Find where the given text appears and provide that cell's center as [X, Y] coordinate. 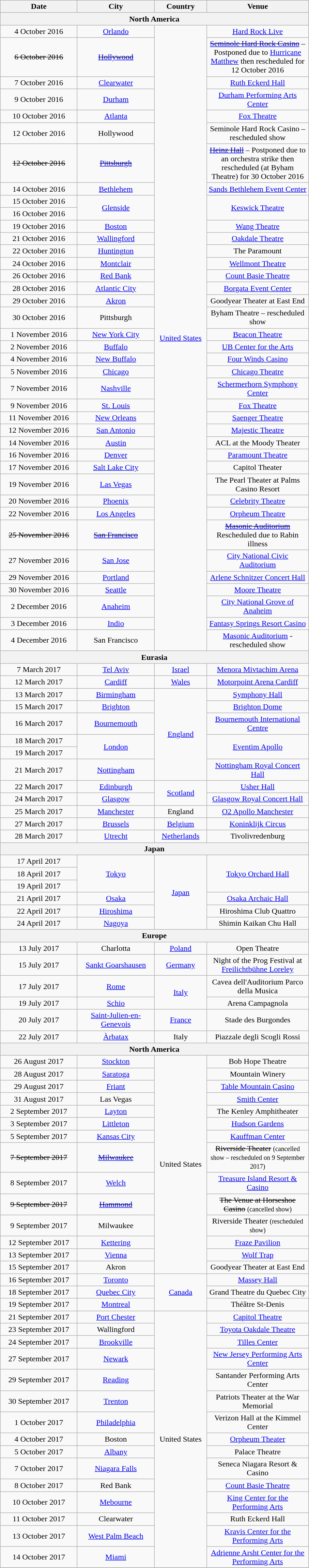
Paramount Theatre [258, 455]
Seminole Hard Rock Casino – rescheduled show [258, 133]
Canada [181, 1292]
Country [181, 7]
15 September 2017 [39, 1267]
Phoenix [116, 501]
Albany [116, 1452]
Montclair [116, 264]
Sands Bethlehem Event Center [258, 189]
Osaka [116, 898]
Osaka Archaic Hall [258, 898]
Toyota Oakdale Theatre [258, 1329]
London [116, 747]
Schermerhorn Symphony Center [258, 389]
16 March 2017 [39, 724]
Symphony Hall [258, 695]
27 November 2016 [39, 560]
Masonic Auditorium Rescheduled due to Rabin illness [258, 535]
4 December 2016 [39, 640]
ACL at the Moody Theater [258, 442]
18 March 2017 [39, 741]
Layton [116, 1111]
Orpheum Theater [258, 1439]
Massey Hall [258, 1280]
5 November 2016 [39, 372]
Adrienne Arsht Center for the Performing Arts [258, 1557]
12 March 2017 [39, 682]
The Paramount [258, 251]
Wolf Trap [258, 1255]
Littleton [116, 1124]
Schio [116, 1003]
Cardiff [116, 682]
Sankt Goarshausen [116, 965]
24 March 2017 [39, 799]
Byham Theatre – rescheduled show [258, 317]
Bethlehem [116, 189]
Europe [154, 936]
12 November 2016 [39, 430]
22 April 2017 [39, 911]
Israel [181, 669]
Four Winds Casino [258, 359]
26 October 2016 [39, 276]
Orlando [116, 31]
Port Chester [116, 1317]
4 November 2016 [39, 359]
1 November 2016 [39, 334]
3 September 2017 [39, 1124]
Atlantic City [116, 288]
Seneca Niagara Resort & Casino [258, 1469]
Philadelphia [116, 1422]
13 March 2017 [39, 695]
Palace Theatre [258, 1452]
Nottingham Royal Concert Hall [258, 770]
6 October 2016 [39, 57]
16 September 2017 [39, 1280]
City National Civic Auditorium [258, 560]
Mountain Winery [258, 1074]
King Center for the Performing Arts [258, 1502]
Stade des Burgondes [258, 1020]
San Antonio [116, 430]
26 August 2017 [39, 1062]
France [181, 1020]
Santander Performing Arts Center [258, 1380]
Birmingham [116, 695]
Heinz Hall – Postponed due to an orchestra strike then rescheduled (at Byham Theatre) for 30 October 2016 [258, 163]
14 October 2017 [39, 1557]
Belgium [181, 824]
Netherlands [181, 836]
The Venue at Horseshoe Casino (cancelled show) [258, 1204]
19 November 2016 [39, 485]
15 October 2016 [39, 201]
Open Theatre [258, 948]
Keswick Theatre [258, 207]
13 October 2017 [39, 1536]
New York City [116, 334]
Miami [116, 1557]
Hudson Gardens [258, 1124]
Brussels [116, 824]
7 November 2016 [39, 389]
12 September 2017 [39, 1242]
Night of the Prog Festival at Freilichtbühne Loreley [258, 965]
Capitol Theatre [258, 1317]
UB Center for the Arts [258, 347]
28 March 2017 [39, 836]
Nagoya [116, 923]
22 July 2017 [39, 1037]
2 September 2017 [39, 1111]
2 November 2016 [39, 347]
Hammond [116, 1204]
O2 Apollo Manchester [258, 811]
16 October 2016 [39, 214]
28 August 2017 [39, 1074]
Fantasy Springs Resort Casino [258, 623]
Arena Campagnola [258, 1003]
20 July 2017 [39, 1020]
Menora Mivtachim Arena [258, 669]
St. Louis [116, 405]
4 October 2016 [39, 31]
The Kenley Amphitheater [258, 1111]
Charlotta [116, 948]
Hard Rock Live [258, 31]
Bob Hope Theatre [258, 1062]
5 September 2017 [39, 1136]
16 November 2016 [39, 455]
Glasgow Royal Concert Hall [258, 799]
Saratoga [116, 1074]
Chicago [116, 372]
Kravis Center for the Performing Arts [258, 1536]
Durham Performing Arts Center [258, 99]
Théâtre St-Denis [258, 1304]
21 September 2017 [39, 1317]
Fraze Pavilion [258, 1242]
Cavea dell'Auditorium Parco della Musica [258, 986]
25 March 2017 [39, 811]
30 October 2016 [39, 317]
21 October 2016 [39, 239]
West Palm Beach [116, 1536]
Shimin Kaikan Chu Hall [258, 923]
Quebec City [116, 1292]
New Orleans [116, 418]
24 September 2017 [39, 1342]
Motorpoint Arena Cardiff [258, 682]
Niagara Falls [116, 1469]
17 November 2016 [39, 468]
Stockton [116, 1062]
Celebrity Theatre [258, 501]
Tokyo Orchard Hall [258, 873]
Anaheim [116, 607]
Table Mountain Casino [258, 1086]
Edinburgh [116, 787]
Orpheum Theatre [258, 514]
Durham [116, 99]
Vienna [116, 1255]
Brookville [116, 1342]
Trenton [116, 1401]
Arlene Schnitzer Concert Hall [258, 577]
4 October 2017 [39, 1439]
28 October 2016 [39, 288]
Riverside Theater (rescheduled show) [258, 1226]
Wang Theatre [258, 226]
9 October 2016 [39, 99]
Atlanta [116, 116]
22 November 2016 [39, 514]
15 March 2017 [39, 707]
7 October 2016 [39, 83]
9 November 2016 [39, 405]
22 October 2016 [39, 251]
Saenger Theatre [258, 418]
31 August 2017 [39, 1099]
Oakdale Theatre [258, 239]
Kauffman Center [258, 1136]
14 October 2016 [39, 189]
Saint-Julien-en-Genevois [116, 1020]
19 March 2017 [39, 753]
Rome [116, 986]
Poland [181, 948]
29 August 2017 [39, 1086]
Wales [181, 682]
22 March 2017 [39, 787]
27 September 2017 [39, 1358]
17 April 2017 [39, 861]
Glasgow [116, 799]
Nottingham [116, 770]
20 November 2016 [39, 501]
Hiroshima [116, 911]
19 April 2017 [39, 886]
1 October 2017 [39, 1422]
Germany [181, 965]
Utrecht [116, 836]
19 July 2017 [39, 1003]
7 March 2017 [39, 669]
Portland [116, 577]
Buffalo [116, 347]
San Jose [116, 560]
19 October 2016 [39, 226]
Tokyo [116, 873]
14 November 2016 [39, 442]
Montreal [116, 1304]
Indio [116, 623]
18 April 2017 [39, 873]
Kettering [116, 1242]
13 September 2017 [39, 1255]
2 December 2016 [39, 607]
Patriots Theater at the War Memorial [258, 1401]
Scotland [181, 793]
Austin [116, 442]
Moore Theatre [258, 590]
Bournemouth [116, 724]
11 October 2017 [39, 1519]
18 September 2017 [39, 1292]
Brighton Dome [258, 707]
29 October 2016 [39, 301]
Newark [116, 1358]
15 July 2017 [39, 965]
Welch [116, 1183]
24 April 2017 [39, 923]
New Jersey Performing Arts Center [258, 1358]
Smith Center [258, 1099]
8 October 2017 [39, 1485]
Grand Theatre du Quebec City [258, 1292]
Toronto [116, 1280]
Wellmont Theatre [258, 264]
Masonic Auditorium - rescheduled show [258, 640]
Capitol Theater [258, 468]
Mebourne [116, 1502]
The Pearl Theater at Palms Casino Resort [258, 485]
Reading [116, 1380]
Chicago Theatre [258, 372]
Hiroshima Club Quattro [258, 911]
Tivolivredenburg [258, 836]
10 October 2016 [39, 116]
Eventim Apollo [258, 747]
Glenside [116, 207]
29 November 2016 [39, 577]
30 September 2017 [39, 1401]
Friant [116, 1086]
5 October 2017 [39, 1452]
City National Grove of Anaheim [258, 607]
17 July 2017 [39, 986]
Majestic Theatre [258, 430]
3 December 2016 [39, 623]
19 September 2017 [39, 1304]
10 October 2017 [39, 1502]
Seminole Hard Rock Casino – Postponed due to Hurricane Matthew then rescheduled for 12 October 2016 [258, 57]
Koninklijk Circus [258, 824]
City [116, 7]
Piazzale degli Scogli Rossi [258, 1037]
Bournemouth International Centre [258, 724]
25 November 2016 [39, 535]
New Buffalo [116, 359]
30 November 2016 [39, 590]
23 September 2017 [39, 1329]
Beacon Theatre [258, 334]
Tel Aviv [116, 669]
21 March 2017 [39, 770]
Treasure Island Resort & Casino [258, 1183]
11 November 2016 [39, 418]
7 September 2017 [39, 1158]
Seattle [116, 590]
Borgata Event Center [258, 288]
Kansas City [116, 1136]
29 September 2017 [39, 1380]
Usher Hall [258, 787]
Verizon Hall at the Kimmel Center [258, 1422]
7 October 2017 [39, 1469]
Denver [116, 455]
Date [39, 7]
Eurasia [154, 657]
Nashville [116, 389]
Manchester [116, 811]
21 April 2017 [39, 898]
Tilles Center [258, 1342]
Venue [258, 7]
13 July 2017 [39, 948]
Riverside Theater (cancelled show – rescheduled on 9 September 2017) [258, 1158]
24 October 2016 [39, 264]
27 March 2017 [39, 824]
Brighton [116, 707]
Los Angeles [116, 514]
Salt Lake City [116, 468]
Àrbatax [116, 1037]
8 September 2017 [39, 1183]
Huntington [116, 251]
